Provide the [X, Y] coordinate of the cell's center where the given text is located.  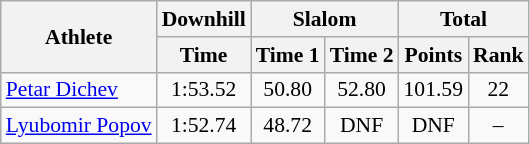
Downhill [204, 19]
Points [434, 55]
48.72 [288, 126]
Time 2 [362, 55]
Rank [498, 55]
Slalom [325, 19]
50.80 [288, 90]
22 [498, 90]
Total [464, 19]
– [498, 126]
1:52.74 [204, 126]
1:53.52 [204, 90]
Time 1 [288, 55]
Petar Dichev [79, 90]
Athlete [79, 36]
Time [204, 55]
Lyubomir Popov [79, 126]
52.80 [362, 90]
101.59 [434, 90]
